Return the [x, y] coordinate for the center point of the cell that contains the specified text.  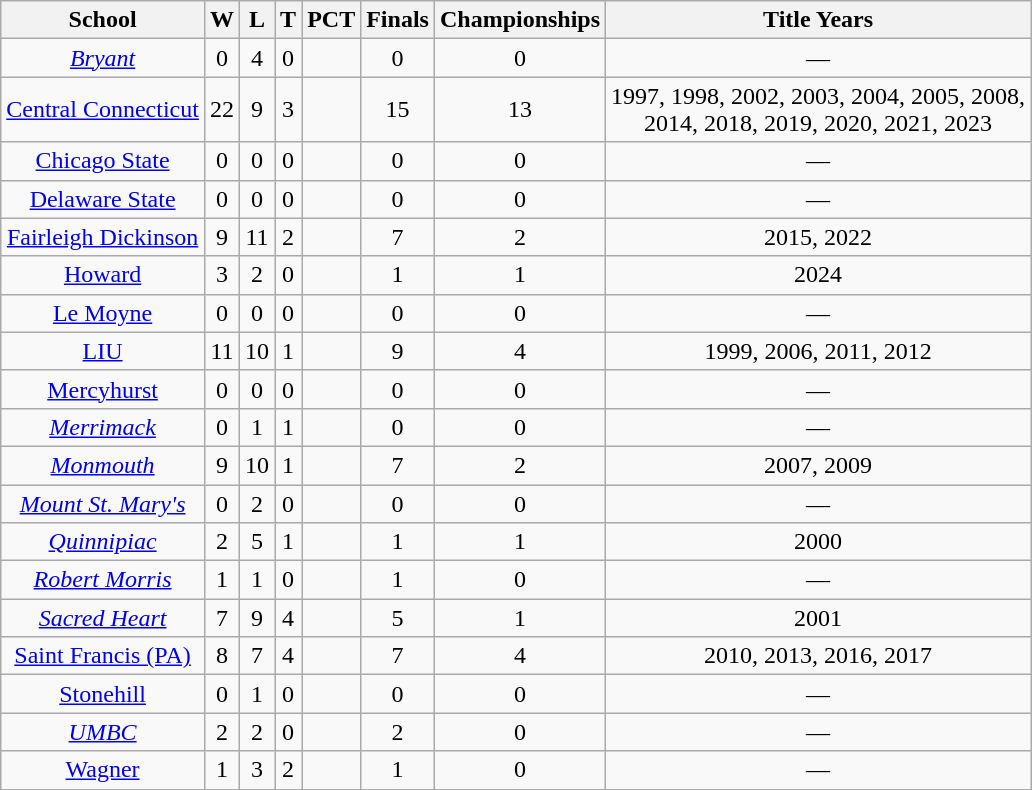
UMBC [103, 732]
LIU [103, 351]
Quinnipiac [103, 542]
2015, 2022 [818, 237]
Robert Morris [103, 580]
Sacred Heart [103, 618]
Mercyhurst [103, 389]
2024 [818, 275]
15 [398, 110]
Stonehill [103, 694]
Finals [398, 20]
Fairleigh Dickinson [103, 237]
Le Moyne [103, 313]
Title Years [818, 20]
Merrimack [103, 427]
Saint Francis (PA) [103, 656]
T [288, 20]
L [256, 20]
22 [222, 110]
Delaware State [103, 199]
2000 [818, 542]
Monmouth [103, 465]
13 [520, 110]
School [103, 20]
2007, 2009 [818, 465]
Bryant [103, 58]
Howard [103, 275]
Central Connecticut [103, 110]
W [222, 20]
Chicago State [103, 161]
2001 [818, 618]
PCT [332, 20]
2010, 2013, 2016, 2017 [818, 656]
1997, 1998, 2002, 2003, 2004, 2005, 2008,2014, 2018, 2019, 2020, 2021, 2023 [818, 110]
Wagner [103, 770]
8 [222, 656]
1999, 2006, 2011, 2012 [818, 351]
Championships [520, 20]
Mount St. Mary's [103, 503]
